Search for the cell housing the specified text and yield its (x, y) center coordinate. 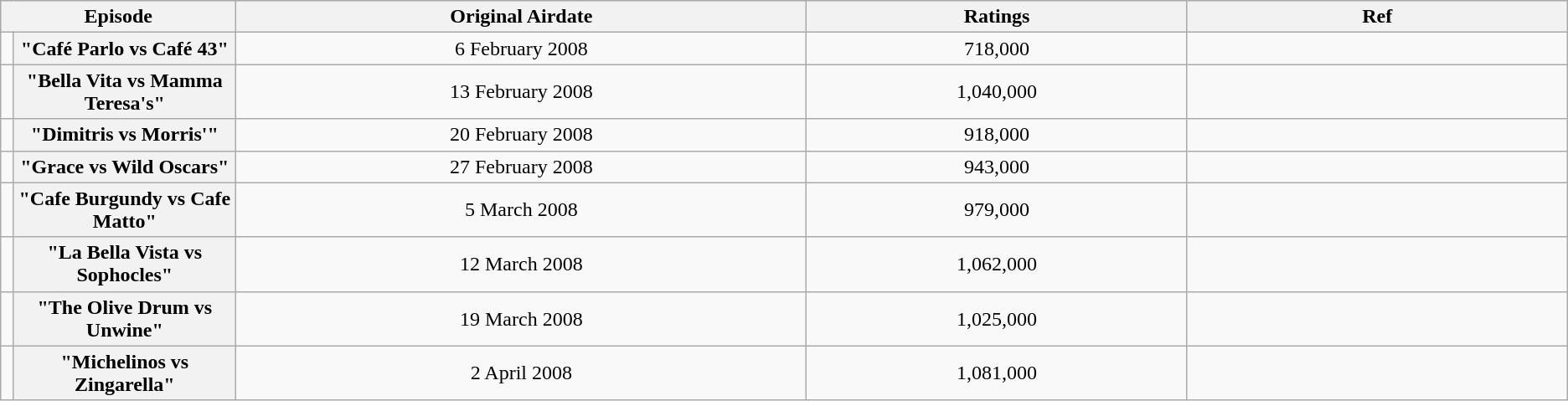
"Cafe Burgundy vs Cafe Matto" (125, 209)
943,000 (997, 167)
19 March 2008 (521, 318)
12 March 2008 (521, 265)
718,000 (997, 49)
6 February 2008 (521, 49)
"Michelinos vs Zingarella" (125, 373)
13 February 2008 (521, 92)
20 February 2008 (521, 135)
"Grace vs Wild Oscars" (125, 167)
1,025,000 (997, 318)
"Dimitris vs Morris'" (125, 135)
"The Olive Drum vs Unwine" (125, 318)
5 March 2008 (521, 209)
1,062,000 (997, 265)
"La Bella Vista vs Sophocles" (125, 265)
2 April 2008 (521, 373)
1,040,000 (997, 92)
979,000 (997, 209)
27 February 2008 (521, 167)
Episode (119, 17)
Ref (1377, 17)
Ratings (997, 17)
918,000 (997, 135)
"Bella Vita vs Mamma Teresa's" (125, 92)
1,081,000 (997, 373)
Original Airdate (521, 17)
"Café Parlo vs Café 43" (125, 49)
